Capture the cell that displays the provided text and extract its (x, y) central coordinate. 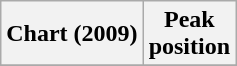
Chart (2009) (72, 34)
Peak position (189, 34)
